Search for the cell housing the specified text and yield its (x, y) center coordinate. 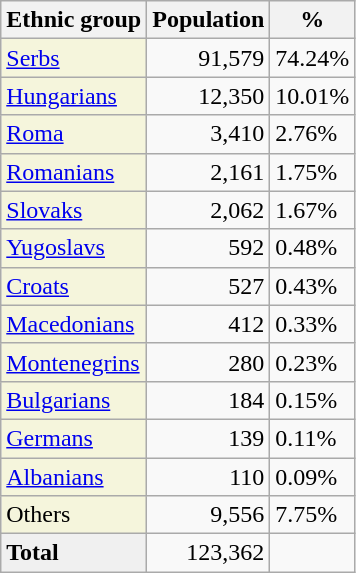
0.15% (312, 400)
Others (74, 515)
Ethnic group (74, 20)
12,350 (208, 96)
139 (208, 438)
2.76% (312, 134)
Hungarians (74, 96)
Romanians (74, 172)
184 (208, 400)
74.24% (312, 58)
0.33% (312, 324)
Roma (74, 134)
0.48% (312, 248)
3,410 (208, 134)
10.01% (312, 96)
2,161 (208, 172)
Serbs (74, 58)
Population (208, 20)
527 (208, 286)
% (312, 20)
Montenegrins (74, 362)
1.67% (312, 210)
412 (208, 324)
123,362 (208, 553)
Croats (74, 286)
91,579 (208, 58)
110 (208, 477)
9,556 (208, 515)
Yugoslavs (74, 248)
2,062 (208, 210)
7.75% (312, 515)
Albanians (74, 477)
Bulgarians (74, 400)
0.09% (312, 477)
Macedonians (74, 324)
0.23% (312, 362)
0.11% (312, 438)
280 (208, 362)
592 (208, 248)
1.75% (312, 172)
Germans (74, 438)
0.43% (312, 286)
Total (74, 553)
Slovaks (74, 210)
